Return the [X, Y] coordinate for the center point of the cell that contains the specified text.  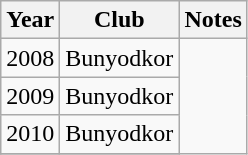
2009 [30, 96]
2010 [30, 134]
Notes [213, 20]
2008 [30, 58]
Year [30, 20]
Club [120, 20]
